Pinpoint the cell where the given text exists, returning its (X, Y) midpoint coordinate. 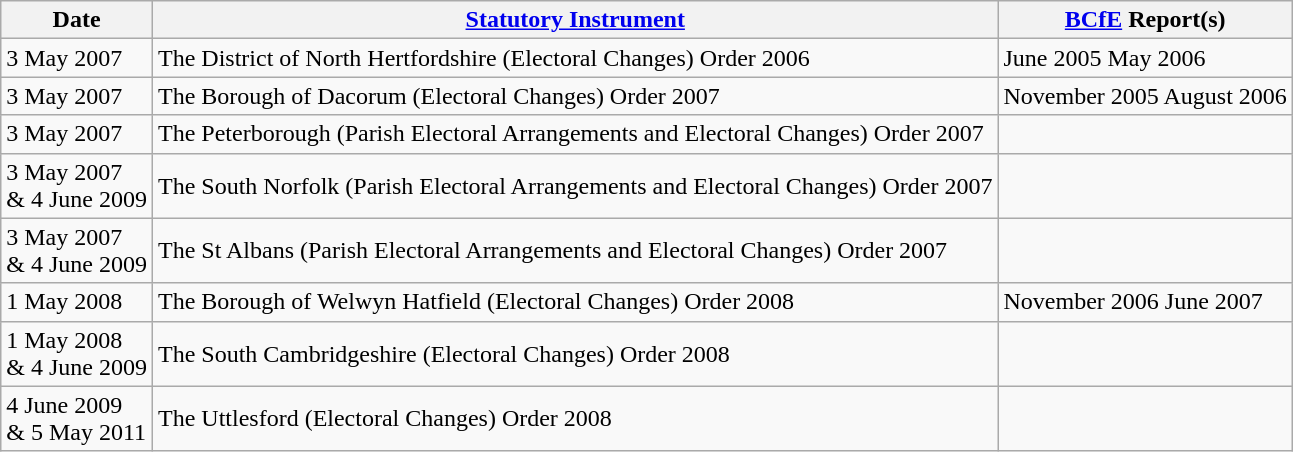
Statutory Instrument (574, 20)
November 2006 June 2007 (1145, 302)
1 May 2008& 4 June 2009 (77, 354)
The Borough of Welwyn Hatfield (Electoral Changes) Order 2008 (574, 302)
The St Albans (Parish Electoral Arrangements and Electoral Changes) Order 2007 (574, 250)
June 2005 May 2006 (1145, 58)
November 2005 August 2006 (1145, 96)
The South Norfolk (Parish Electoral Arrangements and Electoral Changes) Order 2007 (574, 186)
The Uttlesford (Electoral Changes) Order 2008 (574, 418)
The Borough of Dacorum (Electoral Changes) Order 2007 (574, 96)
Date (77, 20)
1 May 2008 (77, 302)
4 June 2009& 5 May 2011 (77, 418)
BCfE Report(s) (1145, 20)
The South Cambridgeshire (Electoral Changes) Order 2008 (574, 354)
The District of North Hertfordshire (Electoral Changes) Order 2006 (574, 58)
The Peterborough (Parish Electoral Arrangements and Electoral Changes) Order 2007 (574, 134)
